Pinpoint the cell where the given text exists, returning its (X, Y) midpoint coordinate. 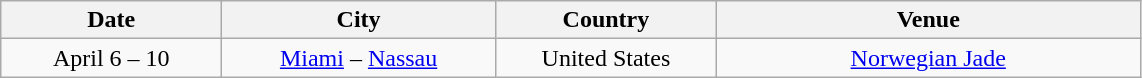
Country (606, 20)
Date (112, 20)
Miami – Nassau (359, 58)
Norwegian Jade (928, 58)
City (359, 20)
April 6 – 10 (112, 58)
United States (606, 58)
Venue (928, 20)
